Return (X, Y) of the center of cell containing provided text 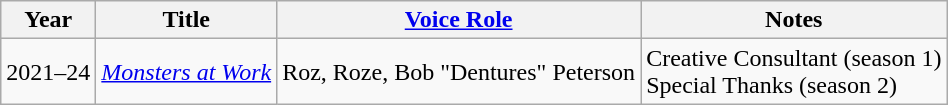
2021–24 (48, 72)
Voice Role (459, 20)
Monsters at Work (186, 72)
Title (186, 20)
Notes (794, 20)
Roz, Roze, Bob "Dentures" Peterson (459, 72)
Year (48, 20)
Creative Consultant (season 1)Special Thanks (season 2) (794, 72)
